Find where the given text appears and provide that cell's center as (X, Y) coordinate. 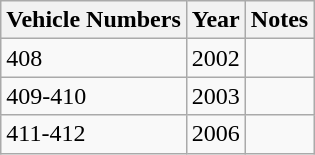
Notes (279, 20)
2006 (216, 134)
409-410 (94, 96)
2002 (216, 58)
411-412 (94, 134)
Vehicle Numbers (94, 20)
Year (216, 20)
2003 (216, 96)
408 (94, 58)
